Find where the given text appears and provide that cell's center as (x, y) coordinate. 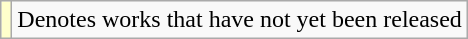
Denotes works that have not yet been released (240, 20)
